Detect which cell encompasses the target text, then output its (x, y) center coordinate. 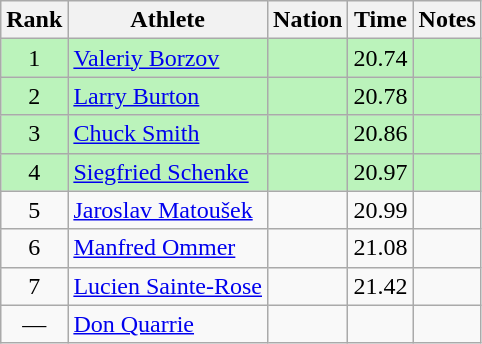
3 (34, 134)
Chuck Smith (168, 134)
Siegfried Schenke (168, 172)
5 (34, 210)
20.78 (380, 96)
6 (34, 248)
1 (34, 58)
Manfred Ommer (168, 248)
4 (34, 172)
7 (34, 286)
Jaroslav Matoušek (168, 210)
— (34, 324)
20.99 (380, 210)
Rank (34, 20)
Lucien Sainte-Rose (168, 286)
Larry Burton (168, 96)
21.08 (380, 248)
Athlete (168, 20)
20.74 (380, 58)
Nation (308, 20)
Don Quarrie (168, 324)
20.86 (380, 134)
Time (380, 20)
21.42 (380, 286)
Notes (447, 20)
20.97 (380, 172)
2 (34, 96)
Valeriy Borzov (168, 58)
